Find where the given text appears and provide that cell's center as (x, y) coordinate. 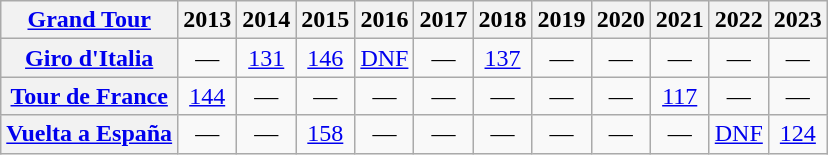
2017 (444, 20)
144 (208, 96)
Grand Tour (90, 20)
Vuelta a España (90, 134)
2021 (680, 20)
117 (680, 96)
2023 (798, 20)
131 (266, 58)
2022 (738, 20)
2015 (326, 20)
2014 (266, 20)
2018 (502, 20)
2016 (384, 20)
Giro d'Italia (90, 58)
Tour de France (90, 96)
158 (326, 134)
2020 (620, 20)
137 (502, 58)
124 (798, 134)
146 (326, 58)
2013 (208, 20)
2019 (562, 20)
